Identify which cell holds the provided text, then report its [x, y] central coordinate. 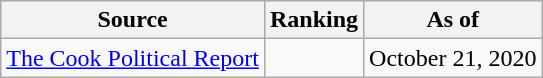
October 21, 2020 [453, 58]
Ranking [314, 20]
The Cook Political Report [133, 58]
Source [133, 20]
As of [453, 20]
